For the text-containing cell, return its midpoint in (X, Y) coordinate format. 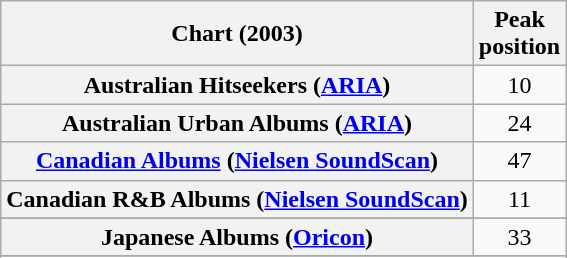
Canadian Albums (Nielsen SoundScan) (238, 161)
10 (519, 85)
33 (519, 237)
24 (519, 123)
Australian Hitseekers (ARIA) (238, 85)
Chart (2003) (238, 34)
Australian Urban Albums (ARIA) (238, 123)
47 (519, 161)
Canadian R&B Albums (Nielsen SoundScan) (238, 199)
Japanese Albums (Oricon) (238, 237)
11 (519, 199)
Peakposition (519, 34)
